Return [X, Y] of the center of cell containing provided text 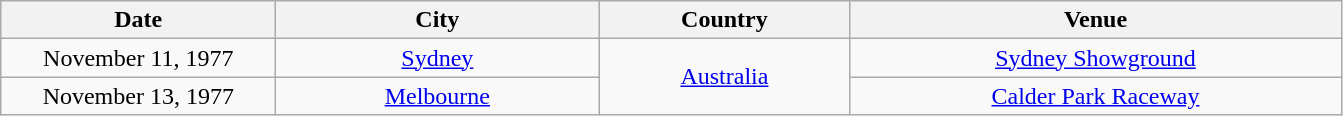
Sydney Showground [1096, 58]
Date [138, 20]
Country [724, 20]
Sydney [438, 58]
Australia [724, 77]
Calder Park Raceway [1096, 96]
November 13, 1977 [138, 96]
Melbourne [438, 96]
November 11, 1977 [138, 58]
City [438, 20]
Venue [1096, 20]
